From the cell containing the given text, extract its center point as (x, y) coordinate. 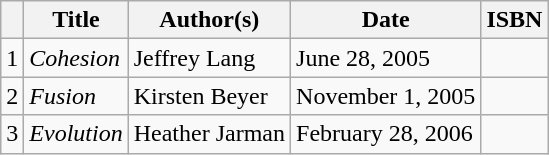
Heather Jarman (209, 134)
June 28, 2005 (386, 58)
Jeffrey Lang (209, 58)
3 (12, 134)
February 28, 2006 (386, 134)
Fusion (76, 96)
ISBN (514, 20)
1 (12, 58)
November 1, 2005 (386, 96)
Author(s) (209, 20)
Title (76, 20)
Evolution (76, 134)
Kirsten Beyer (209, 96)
2 (12, 96)
Cohesion (76, 58)
Date (386, 20)
